From the cell containing the given text, extract its center point as [x, y] coordinate. 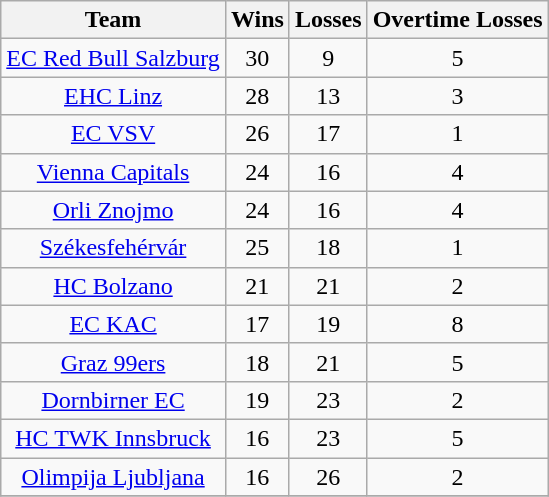
HC Bolzano [114, 286]
30 [257, 58]
EC VSV [114, 134]
Székesfehérvár [114, 248]
HC TWK Innsbruck [114, 438]
3 [458, 96]
Olimpija Ljubljana [114, 477]
Orli Znojmo [114, 210]
Losses [328, 20]
9 [328, 58]
Dornbirner EC [114, 400]
25 [257, 248]
Vienna Capitals [114, 172]
8 [458, 324]
Graz 99ers [114, 362]
EC KAC [114, 324]
EHC Linz [114, 96]
Wins [257, 20]
28 [257, 96]
EC Red Bull Salzburg [114, 58]
Overtime Losses [458, 20]
13 [328, 96]
Team [114, 20]
